Find where the given text appears and provide that cell's center as [X, Y] coordinate. 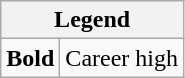
Bold [30, 58]
Career high [122, 58]
Legend [92, 20]
